Capture the cell that displays the provided text and extract its (x, y) central coordinate. 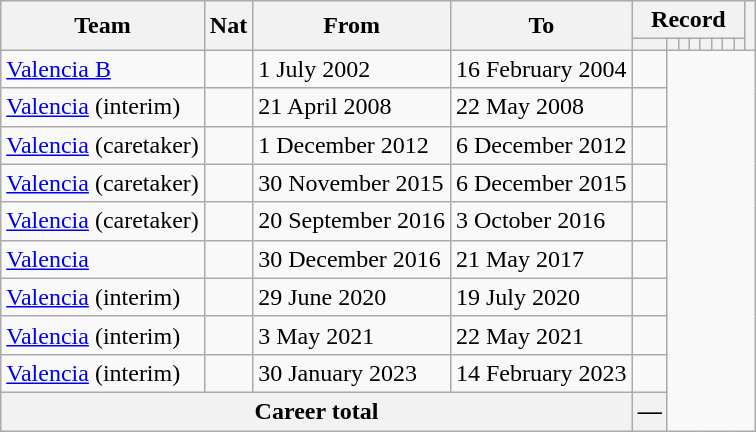
Team (103, 26)
Valencia B (103, 69)
19 July 2020 (541, 297)
To (541, 26)
22 May 2021 (541, 335)
16 February 2004 (541, 69)
Record (688, 20)
30 November 2015 (352, 183)
3 October 2016 (541, 221)
Valencia (103, 259)
14 February 2023 (541, 373)
30 December 2016 (352, 259)
20 September 2016 (352, 221)
From (352, 26)
6 December 2012 (541, 145)
21 April 2008 (352, 107)
22 May 2008 (541, 107)
29 June 2020 (352, 297)
1 July 2002 (352, 69)
Career total (316, 411)
1 December 2012 (352, 145)
30 January 2023 (352, 373)
6 December 2015 (541, 183)
21 May 2017 (541, 259)
3 May 2021 (352, 335)
Nat (228, 26)
— (650, 411)
